Return the (X, Y) coordinate for the center point of the cell that contains the specified text.  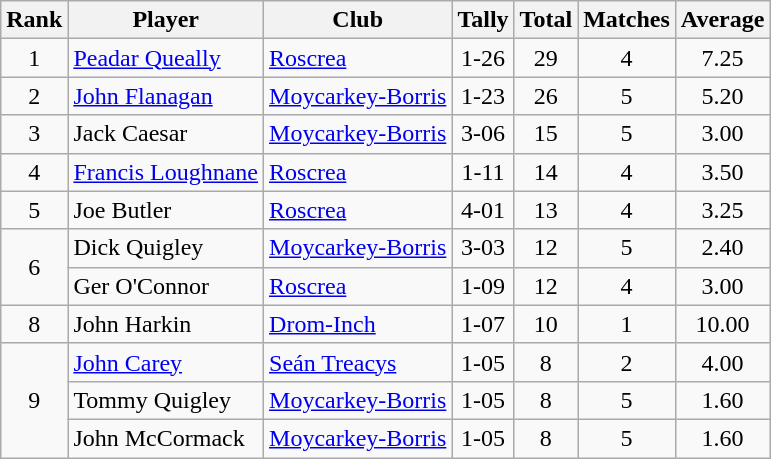
15 (546, 134)
13 (546, 210)
7.25 (722, 58)
Francis Loughnane (166, 172)
1-26 (483, 58)
Drom-Inch (358, 324)
1-09 (483, 286)
Seán Treacys (358, 362)
26 (546, 96)
9 (34, 400)
4.00 (722, 362)
Club (358, 20)
2.40 (722, 248)
John Carey (166, 362)
1-11 (483, 172)
10 (546, 324)
3-03 (483, 248)
Total (546, 20)
John Flanagan (166, 96)
3 (34, 134)
3-06 (483, 134)
Joe Butler (166, 210)
29 (546, 58)
4-01 (483, 210)
Peadar Queally (166, 58)
Rank (34, 20)
Matches (627, 20)
Player (166, 20)
10.00 (722, 324)
5.20 (722, 96)
1-07 (483, 324)
John McCormack (166, 438)
Tally (483, 20)
14 (546, 172)
3.25 (722, 210)
Dick Quigley (166, 248)
6 (34, 267)
Jack Caesar (166, 134)
Tommy Quigley (166, 400)
3.50 (722, 172)
1-23 (483, 96)
Ger O'Connor (166, 286)
Average (722, 20)
John Harkin (166, 324)
